Identify which cell holds the provided text, then report its (X, Y) central coordinate. 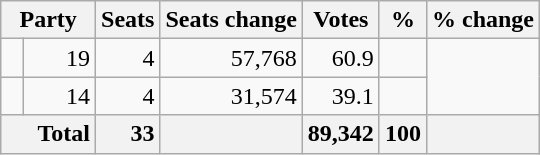
31,574 (231, 96)
Seats change (231, 20)
39.1 (340, 96)
% change (482, 20)
57,768 (231, 58)
Seats (128, 20)
89,342 (340, 134)
Party (48, 20)
60.9 (340, 58)
100 (402, 134)
14 (59, 96)
19 (59, 58)
33 (128, 134)
Total (48, 134)
Votes (340, 20)
% (402, 20)
